Capture the cell that displays the provided text and extract its (x, y) central coordinate. 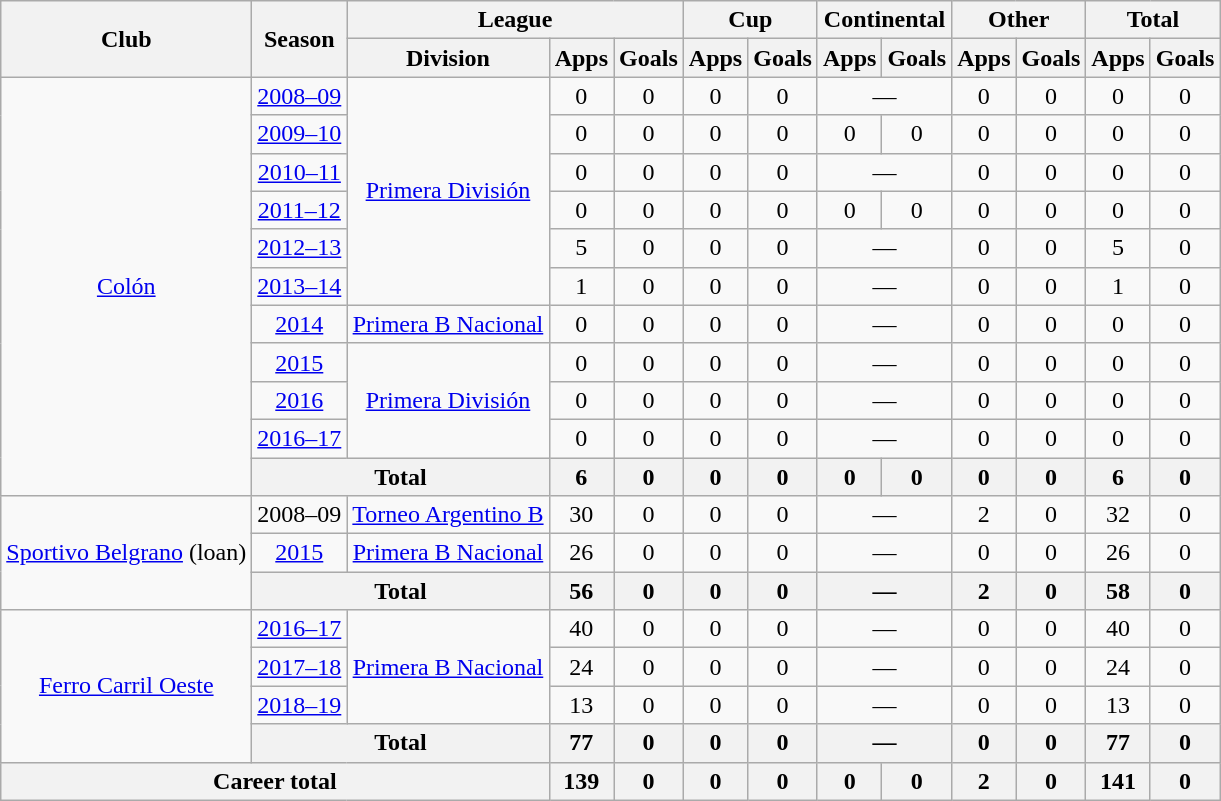
Division (448, 58)
56 (581, 591)
2017–18 (300, 667)
2012–13 (300, 248)
Continental (884, 20)
2018–19 (300, 705)
2013–14 (300, 286)
2010–11 (300, 172)
2014 (300, 324)
Torneo Argentino B (448, 515)
Colón (126, 286)
2016 (300, 400)
Cup (750, 20)
Sportivo Belgrano (loan) (126, 553)
Other (1019, 20)
Career total (275, 781)
Club (126, 39)
Season (300, 39)
30 (581, 515)
32 (1118, 515)
2009–10 (300, 134)
141 (1118, 781)
League (515, 20)
Ferro Carril Oeste (126, 686)
139 (581, 781)
2011–12 (300, 210)
58 (1118, 591)
